Locate the cell with the specified text and output its [x, y] center coordinate. 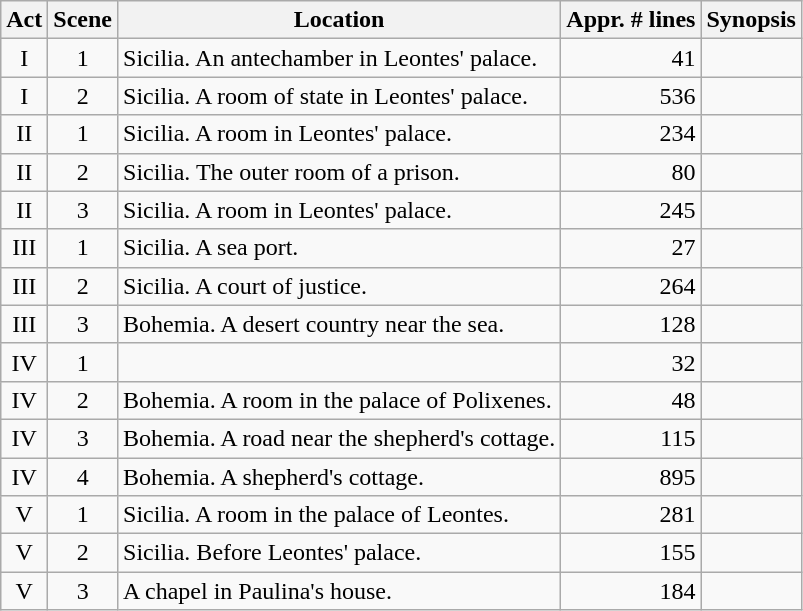
80 [631, 172]
41 [631, 58]
Sicilia. A sea port. [340, 248]
Location [340, 20]
Sicilia. Before Leontes' palace. [340, 553]
Bohemia. A shepherd's cottage. [340, 477]
Synopsis [751, 20]
Act [24, 20]
Bohemia. A room in the palace of Polixenes. [340, 400]
Sicilia. A court of justice. [340, 286]
115 [631, 438]
Sicilia. A room of state in Leontes' palace. [340, 96]
Bohemia. A desert country near the sea. [340, 324]
245 [631, 210]
Bohemia. A road near the shepherd's cottage. [340, 438]
895 [631, 477]
Scene [83, 20]
536 [631, 96]
155 [631, 553]
A chapel in Paulina's house. [340, 591]
27 [631, 248]
184 [631, 591]
264 [631, 286]
281 [631, 515]
128 [631, 324]
4 [83, 477]
Sicilia. A room in the palace of Leontes. [340, 515]
234 [631, 134]
Appr. # lines [631, 20]
32 [631, 362]
48 [631, 400]
Sicilia. An antechamber in Leontes' palace. [340, 58]
Sicilia. The outer room of a prison. [340, 172]
